Extract the [x, y] coordinate from the center of the cell holding the provided text.  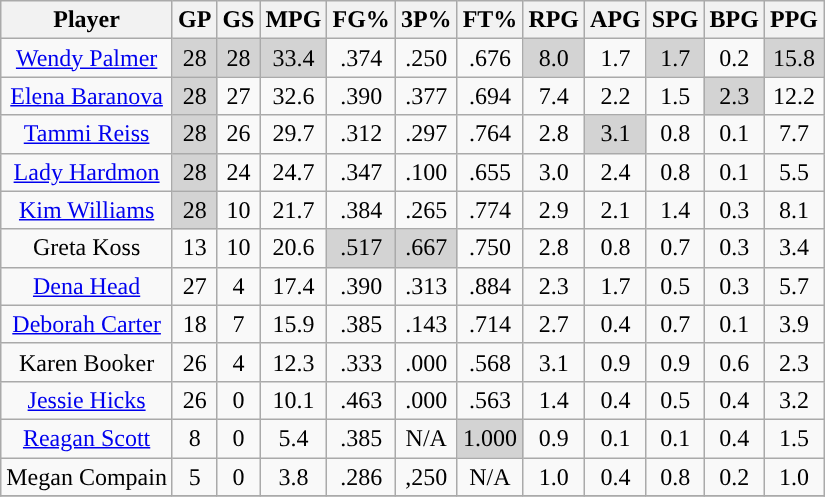
7.4 [554, 96]
8 [194, 438]
2.7 [554, 324]
.655 [490, 172]
.517 [361, 248]
.313 [426, 286]
29.7 [294, 134]
Kim Williams [87, 210]
Reagan Scott [87, 438]
Lady Hardmon [87, 172]
GS [238, 20]
18 [194, 324]
15.8 [794, 58]
32.6 [294, 96]
12.3 [294, 362]
Karen Booker [87, 362]
FT% [490, 20]
SPG [675, 20]
.100 [426, 172]
12.2 [794, 96]
8.0 [554, 58]
.384 [361, 210]
.377 [426, 96]
20.6 [294, 248]
.463 [361, 400]
.286 [361, 477]
33.4 [294, 58]
RPG [554, 20]
.563 [490, 400]
17.4 [294, 286]
MPG [294, 20]
Greta Koss [87, 248]
.694 [490, 96]
3.4 [794, 248]
.250 [426, 58]
.374 [361, 58]
,250 [426, 477]
21.7 [294, 210]
3P% [426, 20]
Dena Head [87, 286]
Elena Baranova [87, 96]
.764 [490, 134]
Player [87, 20]
.568 [490, 362]
Megan Compain [87, 477]
10.1 [294, 400]
15.9 [294, 324]
3.2 [794, 400]
Deborah Carter [87, 324]
2.1 [616, 210]
2.4 [616, 172]
.143 [426, 324]
APG [616, 20]
5.4 [294, 438]
.333 [361, 362]
0.6 [734, 362]
.714 [490, 324]
.312 [361, 134]
5.7 [794, 286]
3.8 [294, 477]
8.1 [794, 210]
13 [194, 248]
.676 [490, 58]
.265 [426, 210]
24 [238, 172]
5 [194, 477]
5.5 [794, 172]
2.2 [616, 96]
Wendy Palmer [87, 58]
3.9 [794, 324]
PPG [794, 20]
.774 [490, 210]
Jessie Hicks [87, 400]
.750 [490, 248]
2.9 [554, 210]
BPG [734, 20]
24.7 [294, 172]
GP [194, 20]
Tammi Reiss [87, 134]
.884 [490, 286]
3.0 [554, 172]
.297 [426, 134]
FG% [361, 20]
.347 [361, 172]
7 [238, 324]
1.000 [490, 438]
7.7 [794, 134]
.667 [426, 248]
